Pinpoint the cell where the given text exists, returning its [X, Y] midpoint coordinate. 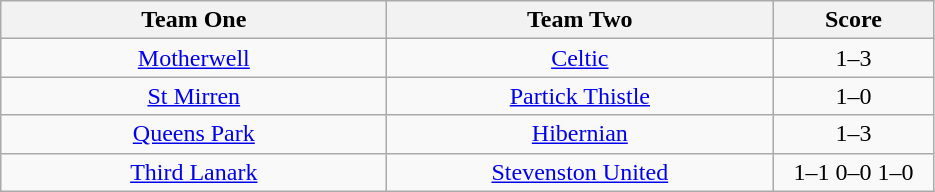
Score [854, 20]
Stevenston United [580, 172]
Motherwell [194, 58]
Team Two [580, 20]
Third Lanark [194, 172]
1–0 [854, 96]
Team One [194, 20]
Partick Thistle [580, 96]
Hibernian [580, 134]
Celtic [580, 58]
1–1 0–0 1–0 [854, 172]
St Mirren [194, 96]
Queens Park [194, 134]
